Detect which cell encompasses the target text, then output its [x, y] center coordinate. 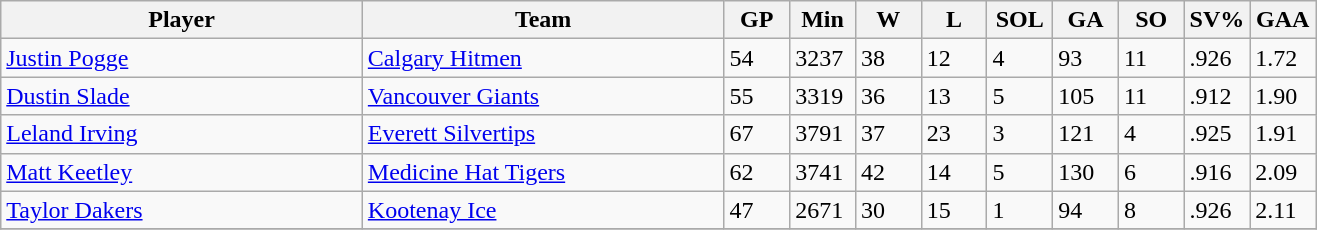
3237 [823, 58]
13 [954, 96]
42 [888, 172]
121 [1086, 134]
6 [1151, 172]
Justin Pogge [182, 58]
1 [1020, 210]
Matt Keetley [182, 172]
62 [757, 172]
GP [757, 20]
38 [888, 58]
14 [954, 172]
GA [1086, 20]
L [954, 20]
Everett Silvertips [543, 134]
Team [543, 20]
37 [888, 134]
2671 [823, 210]
Calgary Hitmen [543, 58]
55 [757, 96]
GAA [1283, 20]
1.91 [1283, 134]
8 [1151, 210]
3791 [823, 134]
130 [1086, 172]
.912 [1217, 96]
1.72 [1283, 58]
.925 [1217, 134]
3319 [823, 96]
W [888, 20]
Dustin Slade [182, 96]
105 [1086, 96]
Kootenay Ice [543, 210]
Player [182, 20]
47 [757, 210]
2.11 [1283, 210]
Leland Irving [182, 134]
Medicine Hat Tigers [543, 172]
Vancouver Giants [543, 96]
3741 [823, 172]
.916 [1217, 172]
23 [954, 134]
SOL [1020, 20]
94 [1086, 210]
Taylor Dakers [182, 210]
SO [1151, 20]
93 [1086, 58]
30 [888, 210]
12 [954, 58]
SV% [1217, 20]
54 [757, 58]
1.90 [1283, 96]
3 [1020, 134]
36 [888, 96]
Min [823, 20]
2.09 [1283, 172]
67 [757, 134]
15 [954, 210]
